Pinpoint the cell where the given text exists, returning its (X, Y) midpoint coordinate. 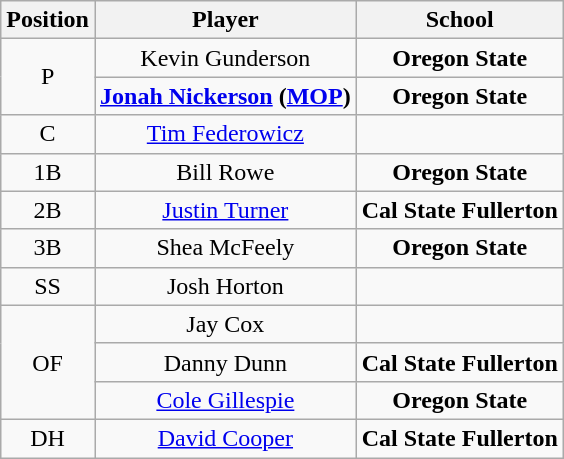
1B (48, 172)
Justin Turner (225, 210)
Jonah Nickerson (MOP) (225, 96)
OF (48, 362)
Player (225, 20)
David Cooper (225, 438)
2B (48, 210)
SS (48, 286)
Bill Rowe (225, 172)
P (48, 77)
Kevin Gunderson (225, 58)
Tim Federowicz (225, 134)
DH (48, 438)
Josh Horton (225, 286)
School (460, 20)
3B (48, 248)
Shea McFeely (225, 248)
Cole Gillespie (225, 400)
Jay Cox (225, 324)
C (48, 134)
Position (48, 20)
Danny Dunn (225, 362)
